Scan for the cell matching the given text and deliver its (X, Y) coordinate at center. 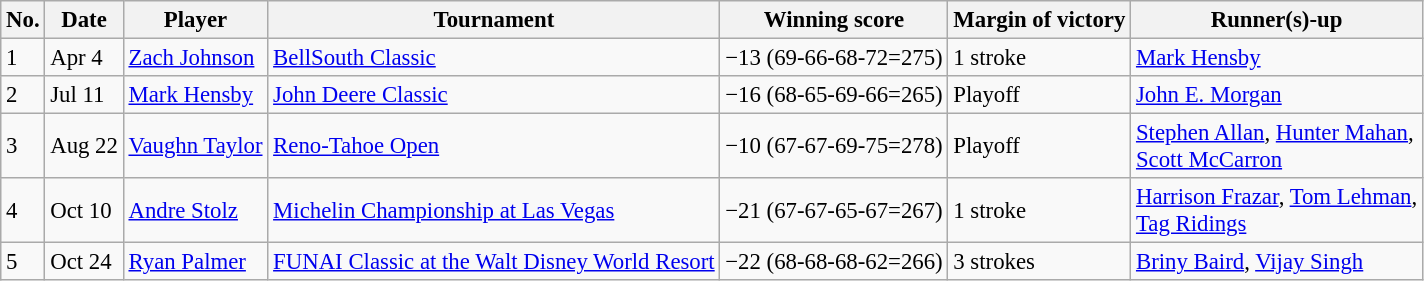
Winning score (834, 20)
3 strokes (1040, 262)
Margin of victory (1040, 20)
Runner(s)-up (1277, 20)
Vaughn Taylor (196, 146)
−22 (68-68-68-62=266) (834, 262)
−16 (68-65-69-66=265) (834, 95)
Michelin Championship at Las Vegas (494, 210)
Ryan Palmer (196, 262)
FUNAI Classic at the Walt Disney World Resort (494, 262)
Zach Johnson (196, 58)
1 (23, 58)
Jul 11 (84, 95)
−21 (67-67-65-67=267) (834, 210)
John Deere Classic (494, 95)
4 (23, 210)
Stephen Allan, Hunter Mahan, Scott McCarron (1277, 146)
Briny Baird, Vijay Singh (1277, 262)
Reno-Tahoe Open (494, 146)
Oct 10 (84, 210)
Harrison Frazar, Tom Lehman, Tag Ridings (1277, 210)
3 (23, 146)
Date (84, 20)
5 (23, 262)
−13 (69-66-68-72=275) (834, 58)
Oct 24 (84, 262)
No. (23, 20)
Apr 4 (84, 58)
BellSouth Classic (494, 58)
Andre Stolz (196, 210)
−10 (67-67-69-75=278) (834, 146)
John E. Morgan (1277, 95)
Aug 22 (84, 146)
2 (23, 95)
Tournament (494, 20)
Player (196, 20)
